Output the [x, y] coordinate of the center of the cell containing the given text.  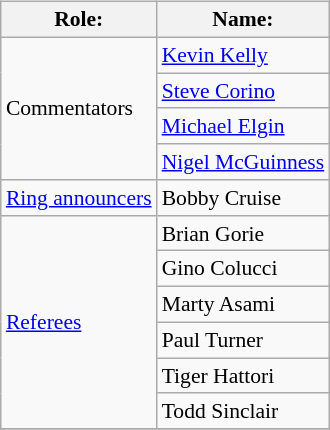
Steve Corino [244, 91]
Commentators [79, 108]
Ring announcers [79, 198]
Tiger Hattori [244, 376]
Michael Elgin [244, 126]
Paul Turner [244, 340]
Gino Colucci [244, 269]
Todd Sinclair [244, 411]
Bobby Cruise [244, 198]
Referees [79, 322]
Brian Gorie [244, 233]
Role: [79, 20]
Name: [244, 20]
Marty Asami [244, 305]
Nigel McGuinness [244, 162]
Kevin Kelly [244, 55]
